For the text-containing cell, return its midpoint in (X, Y) coordinate format. 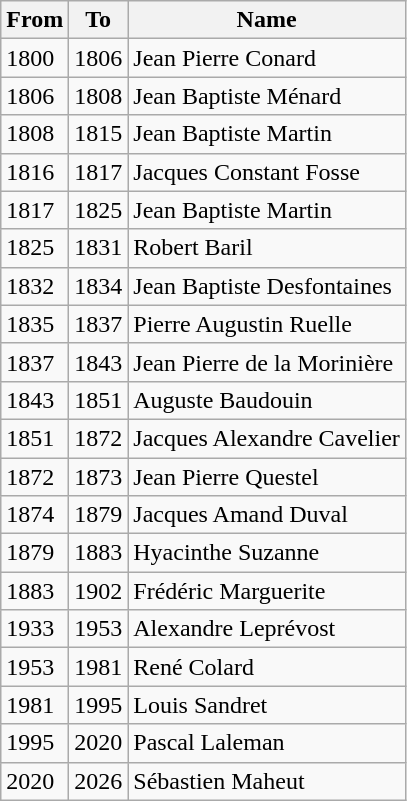
Frédéric Marguerite (267, 591)
Jacques Amand Duval (267, 515)
Jean Pierre Questel (267, 477)
1815 (98, 134)
1933 (35, 629)
Louis Sandret (267, 705)
Name (267, 20)
From (35, 20)
1816 (35, 172)
Jean Pierre de la Morinière (267, 362)
Jacques Alexandre Cavelier (267, 438)
Hyacinthe Suzanne (267, 553)
1874 (35, 515)
Sébastien Maheut (267, 781)
Jean Baptiste Ménard (267, 96)
1831 (98, 248)
1832 (35, 286)
Auguste Baudouin (267, 400)
René Colard (267, 667)
2026 (98, 781)
1873 (98, 477)
Jacques Constant Fosse (267, 172)
1834 (98, 286)
1902 (98, 591)
Robert Baril (267, 248)
To (98, 20)
Jean Baptiste Desfontaines (267, 286)
Pierre Augustin Ruelle (267, 324)
Jean Pierre Conard (267, 58)
1835 (35, 324)
Alexandre Leprévost (267, 629)
1800 (35, 58)
Pascal Laleman (267, 743)
